Scan for the cell matching the given text and deliver its (x, y) coordinate at center. 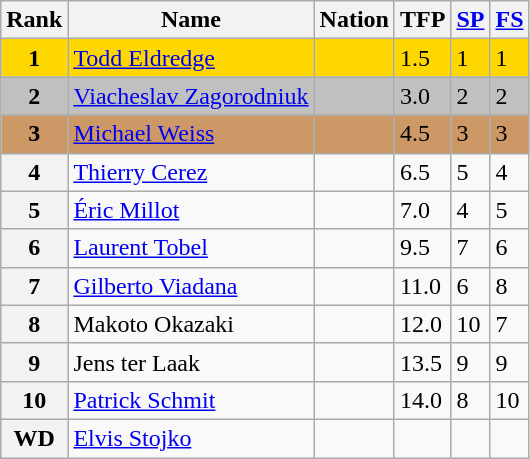
FS (510, 20)
3.0 (422, 96)
1.5 (422, 58)
4.5 (422, 134)
SP (470, 20)
Gilberto Viadana (191, 286)
Todd Eldredge (191, 58)
12.0 (422, 324)
7.0 (422, 210)
14.0 (422, 400)
Makoto Okazaki (191, 324)
Thierry Cerez (191, 172)
Laurent Tobel (191, 248)
Patrick Schmit (191, 400)
Nation (354, 20)
13.5 (422, 362)
TFP (422, 20)
11.0 (422, 286)
Éric Millot (191, 210)
6.5 (422, 172)
Michael Weiss (191, 134)
WD (34, 438)
9.5 (422, 248)
Name (191, 20)
Elvis Stojko (191, 438)
Viacheslav Zagorodniuk (191, 96)
Rank (34, 20)
Jens ter Laak (191, 362)
